Provide the [x, y] coordinate of the cell's center where the given text is located.  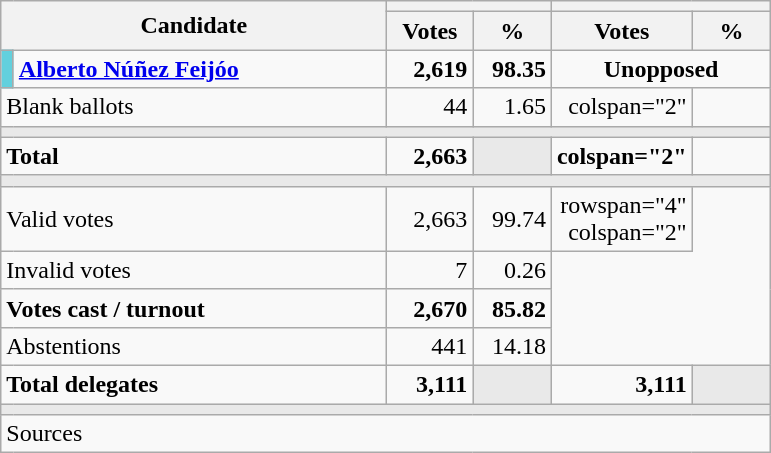
7 [430, 270]
Votes cast / turnout [194, 308]
Alberto Núñez Feijóo [200, 69]
Total [194, 156]
Candidate [194, 26]
14.18 [512, 346]
98.35 [512, 69]
Blank ballots [194, 107]
2,670 [430, 308]
1.65 [512, 107]
0.26 [512, 270]
99.74 [512, 218]
441 [430, 346]
Total delegates [194, 384]
Sources [386, 434]
2,619 [430, 69]
Abstentions [194, 346]
Invalid votes [194, 270]
rowspan="4" colspan="2" [622, 218]
44 [430, 107]
Valid votes [194, 218]
85.82 [512, 308]
Unopposed [660, 69]
